Search for the cell housing the specified text and yield its (x, y) center coordinate. 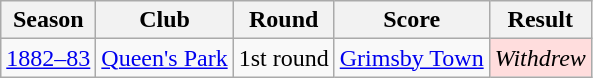
Season (48, 20)
Queen's Park (164, 58)
1st round (284, 58)
Score (412, 20)
Withdrew (540, 58)
Round (284, 20)
Grimsby Town (412, 58)
1882–83 (48, 58)
Club (164, 20)
Result (540, 20)
